Search for the cell housing the specified text and yield its (X, Y) center coordinate. 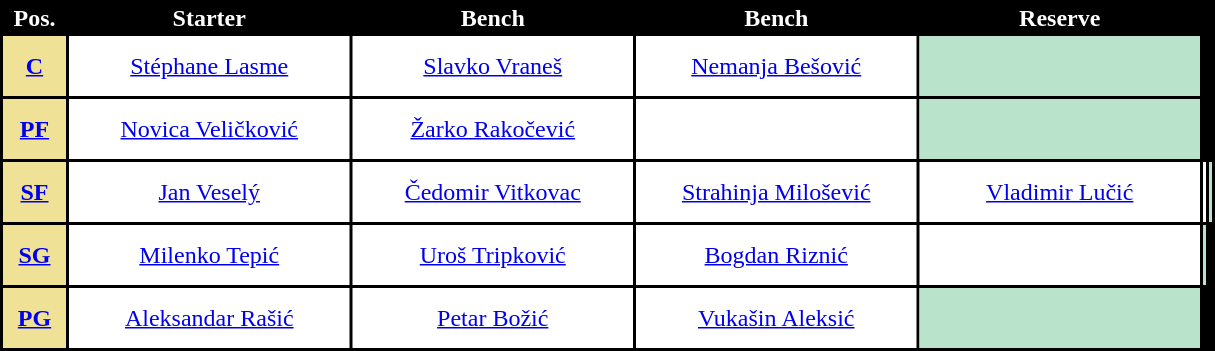
C (34, 66)
Pos. (34, 18)
Nemanja Bešović (776, 66)
Slavko Vraneš (492, 66)
Jan Veselý (209, 192)
Uroš Tripković (492, 255)
Starter (209, 18)
Novica Veličković (209, 129)
Vladimir Lučić (1060, 192)
Reserve (1060, 18)
Čedomir Vitkovac (492, 192)
SG (34, 255)
Strahinja Milošević (776, 192)
Vukašin Aleksić (776, 318)
PG (34, 318)
Stéphane Lasme (209, 66)
PF (34, 129)
Milenko Tepić (209, 255)
Aleksandar Rašić (209, 318)
Žarko Rakočević (492, 129)
SF (34, 192)
Bogdan Riznić (776, 255)
Petar Božić (492, 318)
